Find where the given text appears and provide that cell's center as (X, Y) coordinate. 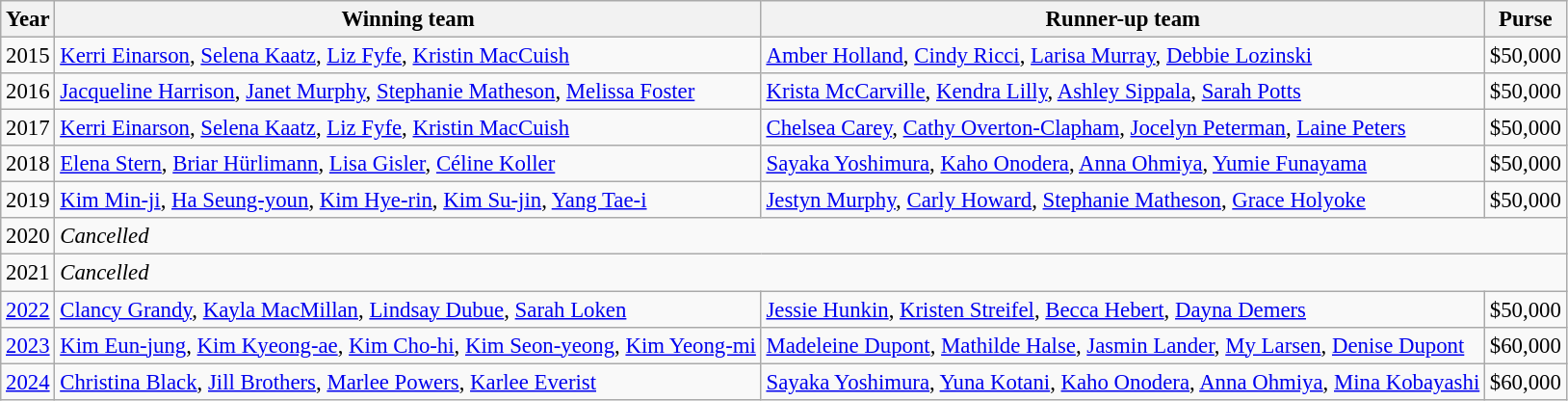
2015 (28, 56)
2017 (28, 128)
Krista McCarville, Kendra Lilly, Ashley Sippala, Sarah Potts (1123, 92)
Christina Black, Jill Brothers, Marlee Powers, Karlee Everist (408, 382)
2023 (28, 345)
Year (28, 19)
Runner-up team (1123, 19)
2020 (28, 236)
2019 (28, 200)
Jessie Hunkin, Kristen Streifel, Becca Hebert, Dayna Demers (1123, 309)
2018 (28, 164)
2022 (28, 309)
Amber Holland, Cindy Ricci, Larisa Murray, Debbie Lozinski (1123, 56)
Purse (1526, 19)
2016 (28, 92)
Chelsea Carey, Cathy Overton-Clapham, Jocelyn Peterman, Laine Peters (1123, 128)
Elena Stern, Briar Hürlimann, Lisa Gisler, Céline Koller (408, 164)
Winning team (408, 19)
2024 (28, 382)
2021 (28, 273)
Clancy Grandy, Kayla MacMillan, Lindsay Dubue, Sarah Loken (408, 309)
Kim Eun-jung, Kim Kyeong-ae, Kim Cho-hi, Kim Seon-yeong, Kim Yeong-mi (408, 345)
Sayaka Yoshimura, Yuna Kotani, Kaho Onodera, Anna Ohmiya, Mina Kobayashi (1123, 382)
Sayaka Yoshimura, Kaho Onodera, Anna Ohmiya, Yumie Funayama (1123, 164)
Jacqueline Harrison, Janet Murphy, Stephanie Matheson, Melissa Foster (408, 92)
Jestyn Murphy, Carly Howard, Stephanie Matheson, Grace Holyoke (1123, 200)
Madeleine Dupont, Mathilde Halse, Jasmin Lander, My Larsen, Denise Dupont (1123, 345)
Kim Min-ji, Ha Seung-youn, Kim Hye-rin, Kim Su-jin, Yang Tae-i (408, 200)
